For the text-containing cell, return its midpoint in [X, Y] coordinate format. 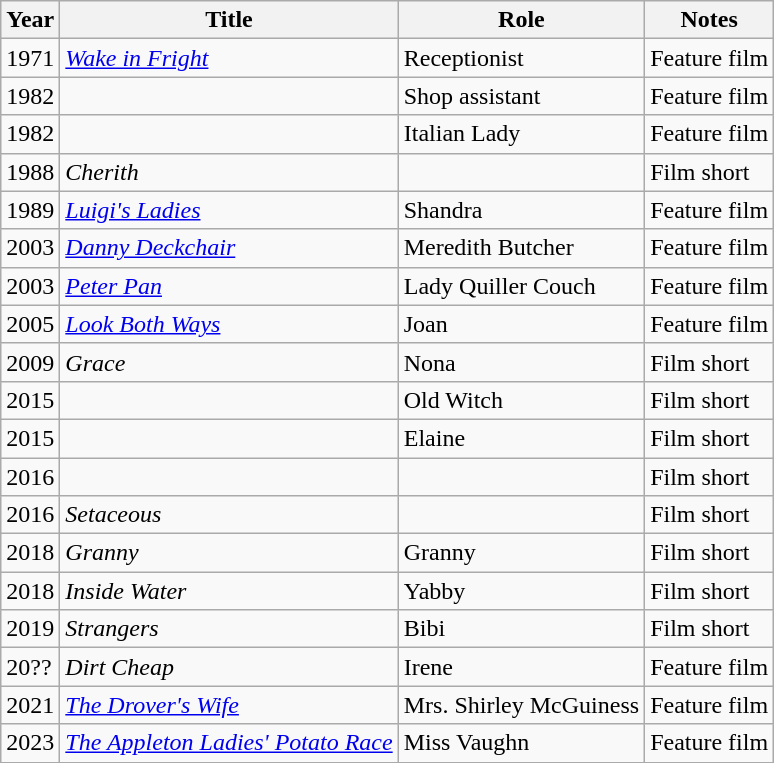
2005 [30, 324]
Strangers [229, 629]
Joan [521, 324]
Mrs. Shirley McGuiness [521, 705]
Year [30, 20]
Receptionist [521, 58]
Cherith [229, 172]
1971 [30, 58]
Lady Quiller Couch [521, 286]
Shop assistant [521, 96]
Shandra [521, 210]
Peter Pan [229, 286]
Look Both Ways [229, 324]
Meredith Butcher [521, 248]
Bibi [521, 629]
Grace [229, 362]
Italian Lady [521, 134]
1988 [30, 172]
Setaceous [229, 515]
Danny Deckchair [229, 248]
1989 [30, 210]
Irene [521, 667]
2023 [30, 743]
Elaine [521, 438]
The Drover's Wife [229, 705]
Role [521, 20]
Old Witch [521, 400]
Yabby [521, 591]
The Appleton Ladies' Potato Race [229, 743]
Notes [710, 20]
2009 [30, 362]
2021 [30, 705]
Miss Vaughn [521, 743]
20?? [30, 667]
2019 [30, 629]
Dirt Cheap [229, 667]
Inside Water [229, 591]
Luigi's Ladies [229, 210]
Title [229, 20]
Nona [521, 362]
Wake in Fright [229, 58]
